For the text-containing cell, return its midpoint in [X, Y] coordinate format. 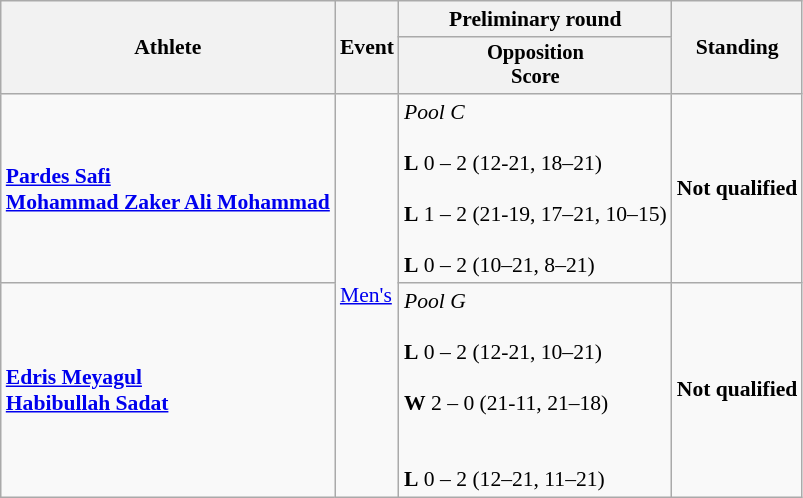
Standing [738, 48]
Pool GL 0 – 2 (12-21, 10–21)W 2 – 0 (21-11, 21–18)L 0 – 2 (12–21, 11–21) [536, 390]
Pardes SafiMohammad Zaker Ali Mohammad [168, 188]
Athlete [168, 48]
Men's [367, 296]
Event [367, 48]
Edris MeyagulHabibullah Sadat [168, 390]
Pool CL 0 – 2 (12-21, 18–21)L 1 – 2 (21-19, 17–21, 10–15)L 0 – 2 (10–21, 8–21) [536, 188]
Preliminary round [536, 19]
OppositionScore [536, 66]
